Extract the (x, y) coordinate from the center of the cell holding the provided text.  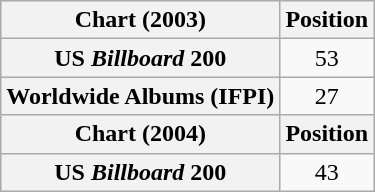
53 (327, 58)
27 (327, 96)
Worldwide Albums (IFPI) (140, 96)
Chart (2004) (140, 134)
43 (327, 172)
Chart (2003) (140, 20)
